Determine the (X, Y) coordinate at the center of the cell enclosing the given text.  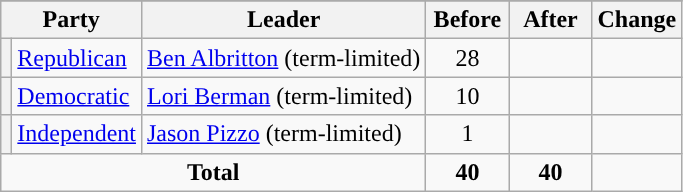
28 (468, 58)
Lori Berman (term-limited) (283, 96)
Change (637, 20)
Total (214, 172)
Jason Pizzo (term-limited) (283, 134)
Republican (77, 58)
Democratic (77, 96)
Leader (283, 20)
Independent (77, 134)
After (550, 20)
Before (468, 20)
Party (72, 20)
10 (468, 96)
Ben Albritton (term-limited) (283, 58)
1 (468, 134)
